Return the (X, Y) coordinate for the center point of the cell that contains the specified text.  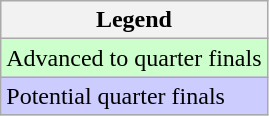
Legend (134, 20)
Potential quarter finals (134, 96)
Advanced to quarter finals (134, 58)
